From the cell containing the given text, extract its center point as (x, y) coordinate. 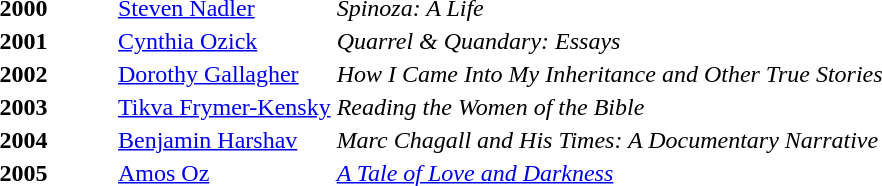
Tikva Frymer-Kensky (224, 107)
Benjamin Harshav (224, 140)
Dorothy Gallagher (224, 74)
Cynthia Ozick (224, 41)
